Detect which cell encompasses the target text, then output its (X, Y) center coordinate. 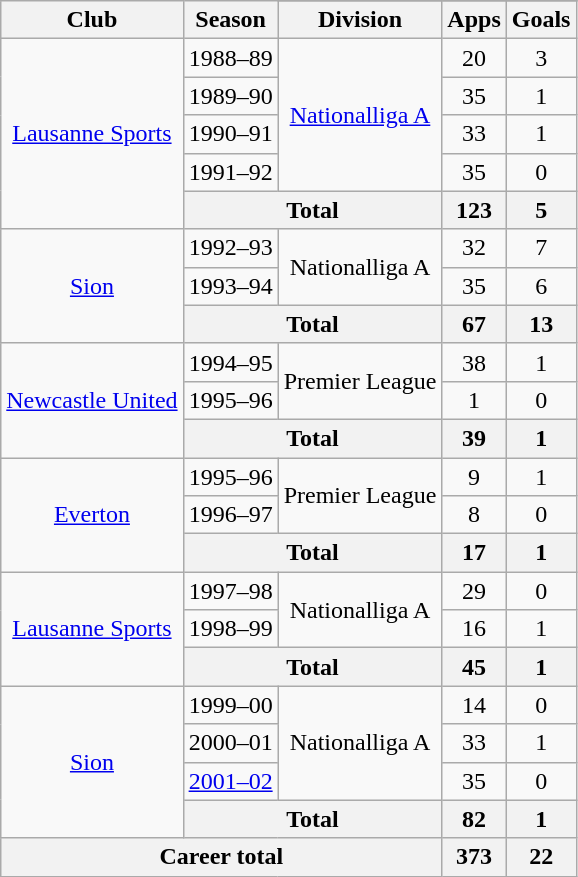
123 (474, 210)
29 (474, 591)
Everton (92, 515)
Season (230, 20)
Club (92, 20)
38 (474, 362)
Career total (222, 857)
1990–91 (230, 134)
13 (541, 324)
1994–95 (230, 362)
32 (474, 248)
82 (474, 819)
373 (474, 857)
2001–02 (230, 781)
1988–89 (230, 58)
1997–98 (230, 591)
7 (541, 248)
2000–01 (230, 743)
1991–92 (230, 172)
16 (474, 629)
45 (474, 667)
9 (474, 477)
39 (474, 438)
1989–90 (230, 96)
Division (360, 20)
22 (541, 857)
Apps (474, 20)
8 (474, 515)
67 (474, 324)
5 (541, 210)
14 (474, 705)
Newcastle United (92, 400)
17 (474, 553)
1999–00 (230, 705)
6 (541, 286)
Goals (541, 20)
1993–94 (230, 286)
1996–97 (230, 515)
1992–93 (230, 248)
1998–99 (230, 629)
3 (541, 58)
20 (474, 58)
